Scan for the cell matching the given text and deliver its (X, Y) coordinate at center. 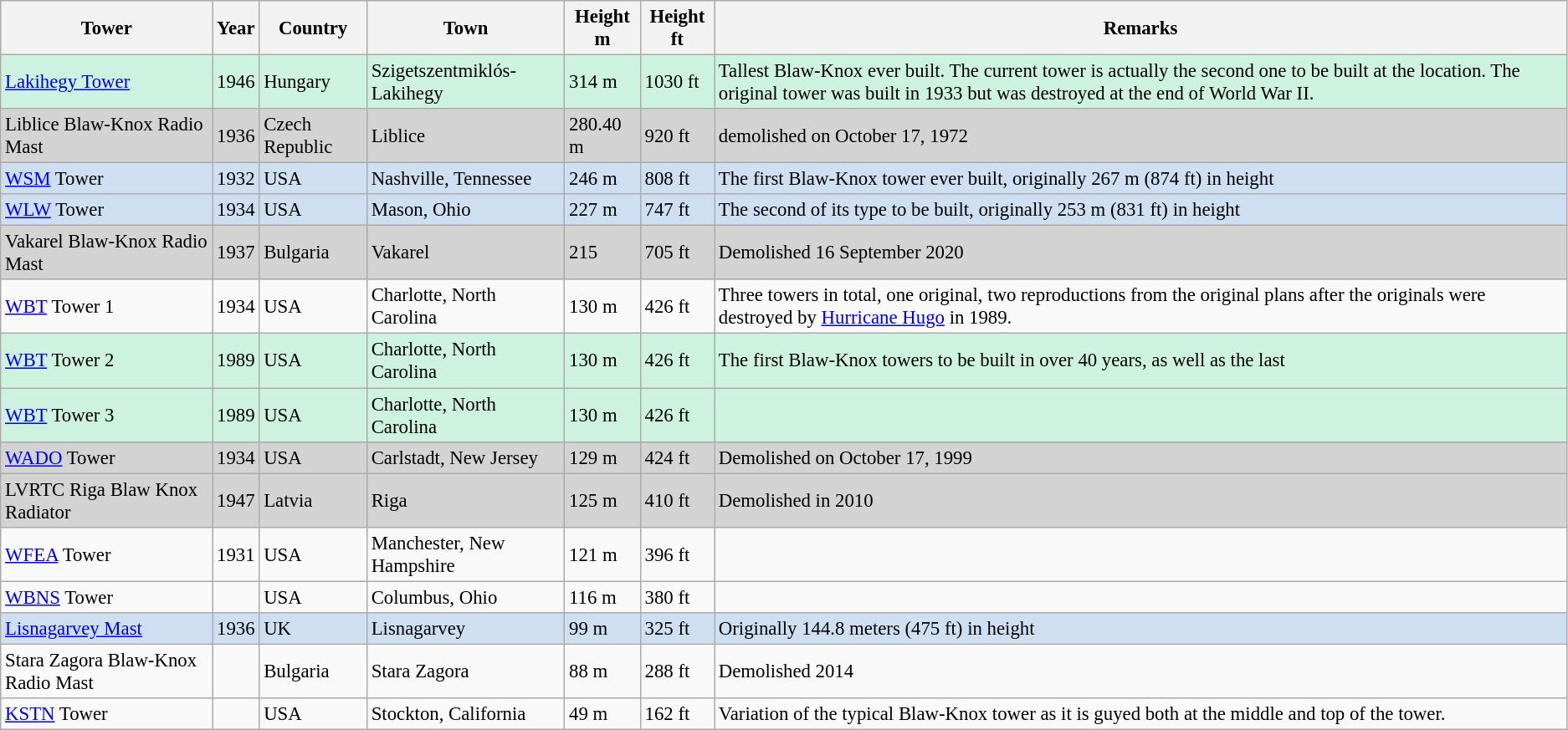
380 ft (677, 597)
Height m (602, 28)
WFEA Tower (107, 554)
215 (602, 253)
1946 (236, 82)
162 ft (677, 714)
1932 (236, 179)
Lisnagarvey (465, 629)
280.40 m (602, 135)
1947 (236, 500)
Three towers in total, one original, two reproductions from the original plans after the originals were destroyed by Hurricane Hugo in 1989. (1141, 306)
demolished on October 17, 1972 (1141, 135)
WBNS Tower (107, 597)
Height ft (677, 28)
Czech Republic (313, 135)
288 ft (677, 671)
1931 (236, 554)
WBT Tower 3 (107, 415)
Szigetszentmiklós-Lakihegy (465, 82)
747 ft (677, 210)
Carlstadt, New Jersey (465, 457)
Stara Zagora (465, 671)
Nashville, Tennessee (465, 179)
121 m (602, 554)
Columbus, Ohio (465, 597)
The second of its type to be built, originally 253 m (831 ft) in height (1141, 210)
Latvia (313, 500)
WBT Tower 1 (107, 306)
Liblice (465, 135)
The first Blaw-Knox tower ever built, originally 267 m (874 ft) in height (1141, 179)
WSM Tower (107, 179)
705 ft (677, 253)
UK (313, 629)
WADO Tower (107, 457)
Country (313, 28)
Stara Zagora Blaw-Knox Radio Mast (107, 671)
WLW Tower (107, 210)
88 m (602, 671)
Liblice Blaw-Knox Radio Mast (107, 135)
KSTN Tower (107, 714)
424 ft (677, 457)
Year (236, 28)
Mason, Ohio (465, 210)
WBT Tower 2 (107, 361)
Stockton, California (465, 714)
Vakarel (465, 253)
Manchester, New Hampshire (465, 554)
Lisnagarvey Mast (107, 629)
Remarks (1141, 28)
396 ft (677, 554)
1937 (236, 253)
920 ft (677, 135)
The first Blaw-Knox towers to be built in over 40 years, as well as the last (1141, 361)
Demolished 2014 (1141, 671)
99 m (602, 629)
49 m (602, 714)
Vakarel Blaw-Knox Radio Mast (107, 253)
LVRTC Riga Blaw Knox Radiator (107, 500)
116 m (602, 597)
Tower (107, 28)
129 m (602, 457)
125 m (602, 500)
Demolished on October 17, 1999 (1141, 457)
227 m (602, 210)
808 ft (677, 179)
314 m (602, 82)
410 ft (677, 500)
Variation of the typical Blaw-Knox tower as it is guyed both at the middle and top of the tower. (1141, 714)
325 ft (677, 629)
246 m (602, 179)
Demolished 16 September 2020 (1141, 253)
1030 ft (677, 82)
Originally 144.8 meters (475 ft) in height (1141, 629)
Demolished in 2010 (1141, 500)
Riga (465, 500)
Hungary (313, 82)
Lakihegy Tower (107, 82)
Town (465, 28)
